Locate the cell with the specified text and output its [X, Y] center coordinate. 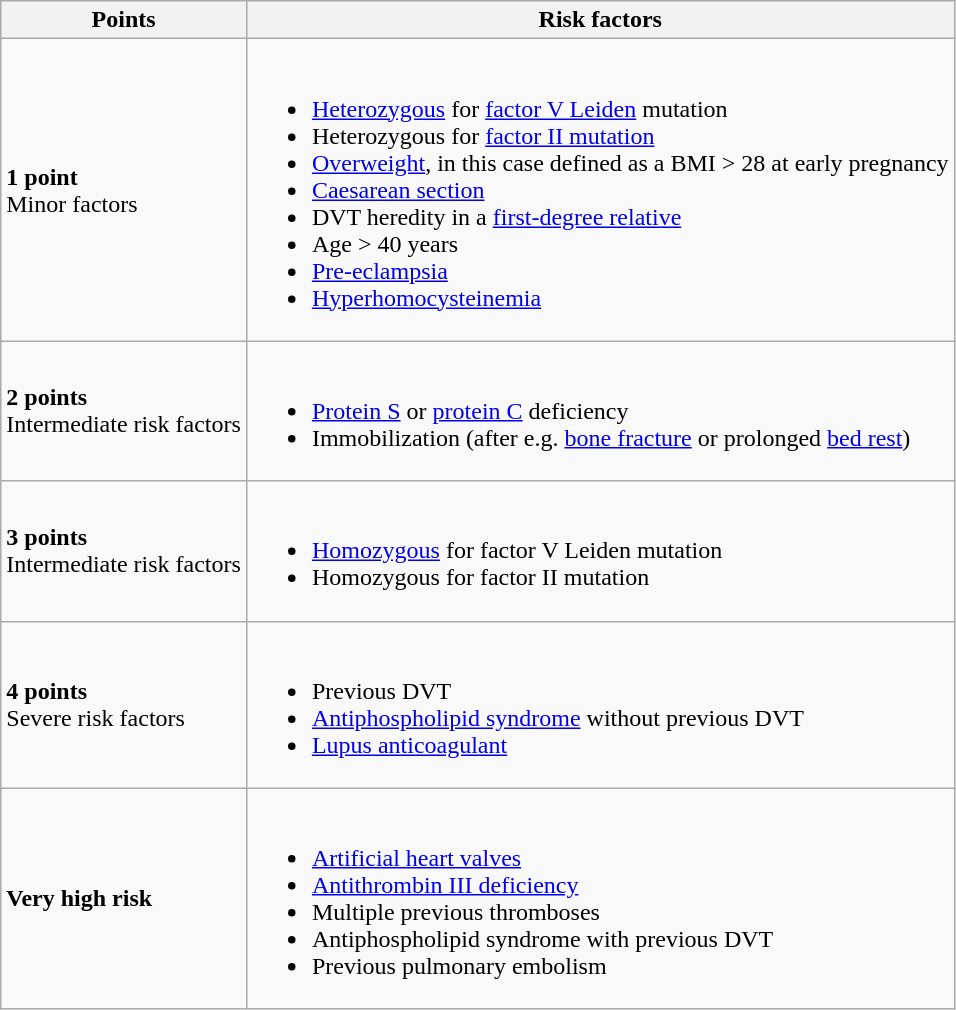
Homozygous for factor V Leiden mutationHomozygous for factor II mutation [600, 551]
3 points Intermediate risk factors [124, 551]
Protein S or protein C deficiencyImmobilization (after e.g. bone fracture or prolonged bed rest) [600, 411]
Risk factors [600, 20]
Very high risk [124, 898]
Artificial heart valvesAntithrombin III deficiencyMultiple previous thrombosesAntiphospholipid syndrome with previous DVTPrevious pulmonary embolism [600, 898]
Points [124, 20]
1 point Minor factors [124, 190]
4 points Severe risk factors [124, 704]
Previous DVTAntiphospholipid syndrome without previous DVTLupus anticoagulant [600, 704]
2 points Intermediate risk factors [124, 411]
